Provide the [x, y] coordinate of the cell's center where the given text is located.  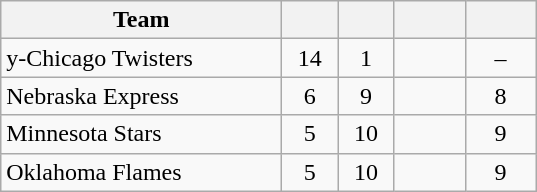
8 [500, 96]
Oklahoma Flames [142, 172]
Minnesota Stars [142, 134]
Team [142, 20]
y-Chicago Twisters [142, 58]
1 [366, 58]
– [500, 58]
14 [310, 58]
Nebraska Express [142, 96]
6 [310, 96]
